Detect which cell encompasses the target text, then output its (X, Y) center coordinate. 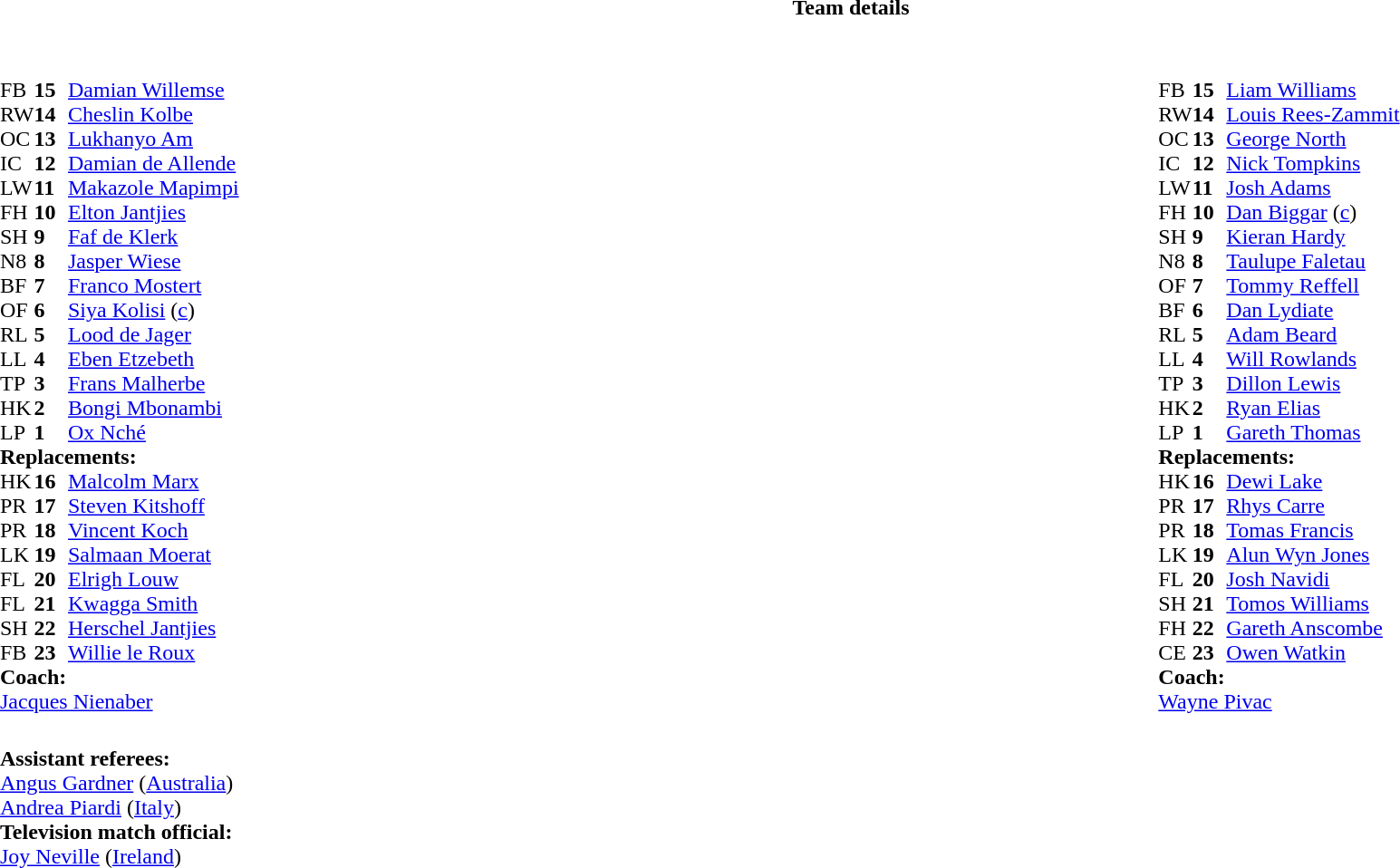
Vincent Koch (154, 531)
Eben Etzebeth (154, 359)
Makazole Mapimpi (154, 188)
Jasper Wiese (154, 261)
Steven Kitshoff (154, 506)
Dewi Lake (1312, 482)
Siya Kolisi (c) (154, 310)
Kieran Hardy (1312, 237)
George North (1312, 140)
Willie le Roux (154, 652)
Bongi Mbonambi (154, 408)
Faf de Klerk (154, 237)
Dan Lydiate (1312, 310)
Gareth Anscombe (1312, 629)
CE (1175, 652)
Damian Willemse (154, 91)
Dan Biggar (c) (1312, 212)
Kwagga Smith (154, 603)
Elton Jantjies (154, 212)
Adam Beard (1312, 335)
Salmaan Moerat (154, 555)
Will Rowlands (1312, 359)
Ox Nché (154, 433)
Owen Watkin (1312, 652)
Josh Adams (1312, 188)
Nick Tompkins (1312, 163)
Josh Navidi (1312, 580)
Elrigh Louw (154, 580)
Lukhanyo Am (154, 140)
Cheslin Kolbe (154, 114)
Alun Wyn Jones (1312, 555)
Liam Williams (1312, 91)
Dillon Lewis (1312, 384)
Tomos Williams (1312, 603)
Damian de Allende (154, 163)
Taulupe Faletau (1312, 261)
Tommy Reffell (1312, 286)
Malcolm Marx (154, 482)
Herschel Jantjies (154, 629)
Louis Rees-Zammit (1312, 114)
Frans Malherbe (154, 384)
Ryan Elias (1312, 408)
Rhys Carre (1312, 506)
Lood de Jager (154, 335)
Tomas Francis (1312, 531)
Gareth Thomas (1312, 433)
Jacques Nienaber (120, 701)
Franco Mostert (154, 286)
Wayne Pivac (1279, 701)
